Find where the given text appears and provide that cell's center as [X, Y] coordinate. 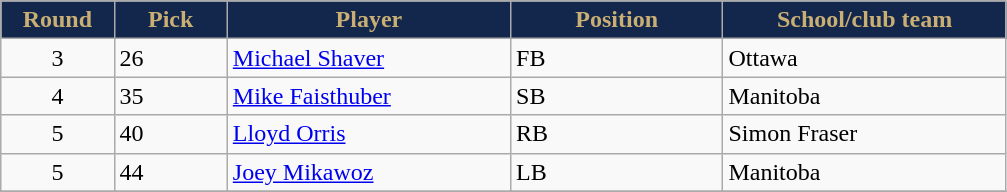
SB [617, 96]
3 [58, 58]
Pick [170, 20]
Round [58, 20]
44 [170, 172]
FB [617, 58]
Position [617, 20]
Player [368, 20]
RB [617, 134]
Simon Fraser [864, 134]
35 [170, 96]
26 [170, 58]
Ottawa [864, 58]
LB [617, 172]
Michael Shaver [368, 58]
Joey Mikawoz [368, 172]
40 [170, 134]
School/club team [864, 20]
4 [58, 96]
Mike Faisthuber [368, 96]
Lloyd Orris [368, 134]
